Output the (x, y) coordinate of the center of the cell containing the given text.  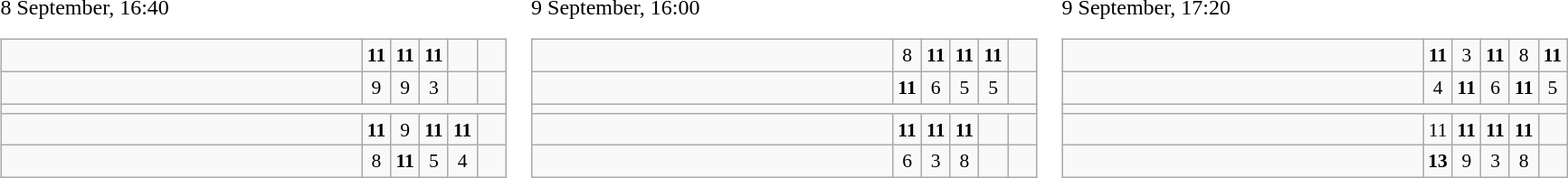
13 (1438, 162)
